Identify which cell holds the provided text, then report its [x, y] central coordinate. 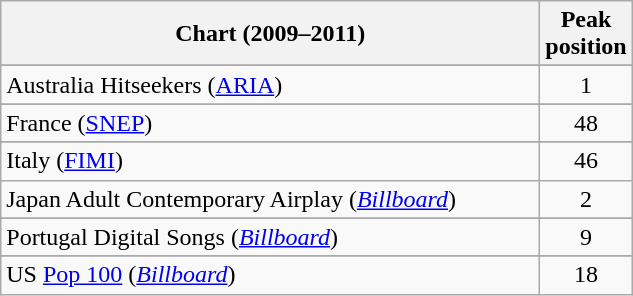
France (SNEP) [270, 123]
Portugal Digital Songs (Billboard) [270, 237]
1 [586, 85]
Italy (FIMI) [270, 161]
US Pop 100 (Billboard) [270, 275]
2 [586, 199]
46 [586, 161]
Australia Hitseekers (ARIA) [270, 85]
Japan Adult Contemporary Airplay (Billboard) [270, 199]
Peakposition [586, 34]
9 [586, 237]
Chart (2009–2011) [270, 34]
48 [586, 123]
18 [586, 275]
